Pinpoint the cell where the given text exists, returning its [X, Y] midpoint coordinate. 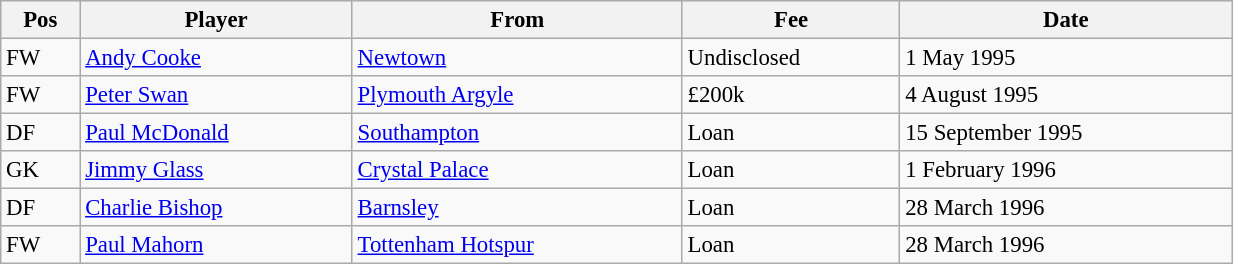
15 September 1995 [1066, 133]
Jimmy Glass [216, 170]
Newtown [517, 58]
Paul McDonald [216, 133]
Charlie Bishop [216, 208]
Date [1066, 20]
1 May 1995 [1066, 58]
GK [40, 170]
Southampton [517, 133]
Player [216, 20]
Paul Mahorn [216, 245]
Peter Swan [216, 95]
4 August 1995 [1066, 95]
Tottenham Hotspur [517, 245]
Plymouth Argyle [517, 95]
From [517, 20]
Fee [791, 20]
Undisclosed [791, 58]
1 February 1996 [1066, 170]
Pos [40, 20]
Crystal Palace [517, 170]
£200k [791, 95]
Barnsley [517, 208]
Andy Cooke [216, 58]
